For the text-containing cell, return its midpoint in (X, Y) coordinate format. 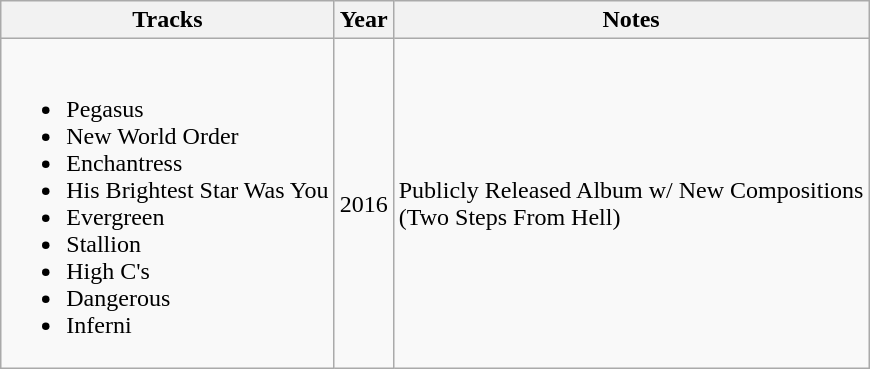
2016 (364, 204)
Tracks (168, 20)
Publicly Released Album w/ New Compositions(Two Steps From Hell) (631, 204)
Notes (631, 20)
PegasusNew World OrderEnchantressHis Brightest Star Was YouEvergreenStallionHigh C'sDangerousInferni (168, 204)
Year (364, 20)
